Return the [X, Y] coordinate for the center point of the cell that contains the specified text.  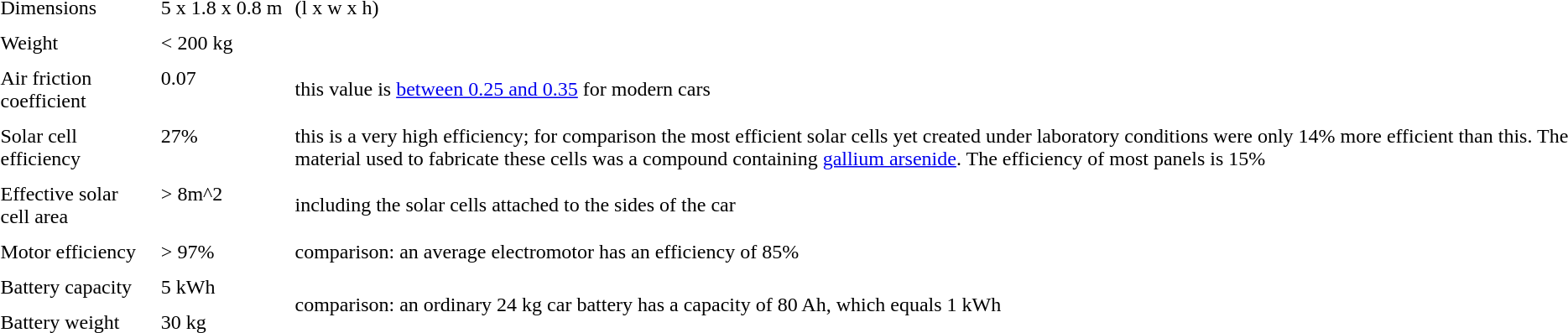
0.07 [221, 89]
5 kWh [221, 287]
< 200 kg [221, 43]
> 8m^2 [221, 205]
> 97% [221, 252]
27% [221, 148]
